Scan for the cell matching the given text and deliver its (X, Y) coordinate at center. 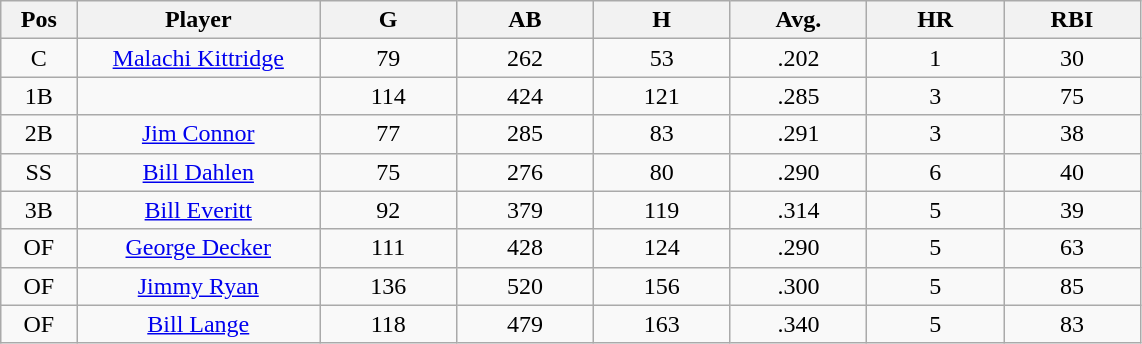
.340 (798, 324)
SS (39, 172)
AB (526, 20)
124 (662, 248)
Pos (39, 20)
1 (936, 58)
262 (526, 58)
111 (388, 248)
.300 (798, 286)
276 (526, 172)
136 (388, 286)
Avg. (798, 20)
40 (1072, 172)
119 (662, 210)
2B (39, 134)
Bill Dahlen (198, 172)
53 (662, 58)
77 (388, 134)
479 (526, 324)
428 (526, 248)
.202 (798, 58)
RBI (1072, 20)
Jim Connor (198, 134)
92 (388, 210)
3B (39, 210)
163 (662, 324)
G (388, 20)
80 (662, 172)
6 (936, 172)
39 (1072, 210)
Jimmy Ryan (198, 286)
379 (526, 210)
63 (1072, 248)
Player (198, 20)
285 (526, 134)
85 (1072, 286)
C (39, 58)
HR (936, 20)
424 (526, 96)
George Decker (198, 248)
114 (388, 96)
Bill Everitt (198, 210)
156 (662, 286)
121 (662, 96)
Malachi Kittridge (198, 58)
1B (39, 96)
30 (1072, 58)
Bill Lange (198, 324)
79 (388, 58)
.285 (798, 96)
520 (526, 286)
118 (388, 324)
.314 (798, 210)
.291 (798, 134)
38 (1072, 134)
H (662, 20)
